Detect which cell encompasses the target text, then output its (X, Y) center coordinate. 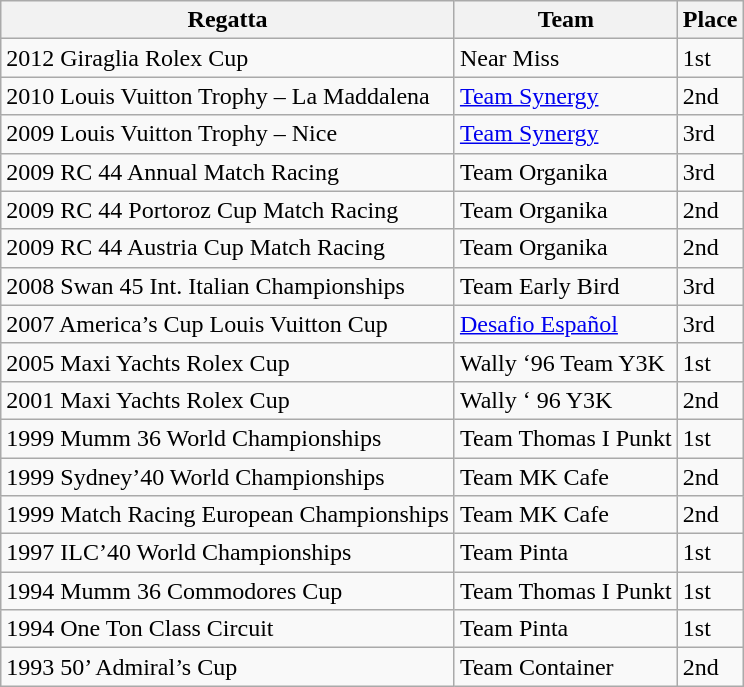
1999 Sydney’40 World Championships (228, 477)
Desafio Español (566, 324)
2010 Louis Vuitton Trophy – La Maddalena (228, 96)
1997 ILC’40 World Championships (228, 553)
2009 RC 44 Austria Cup Match Racing (228, 248)
1994 Mumm 36 Commodores Cup (228, 591)
Team Container (566, 667)
Regatta (228, 20)
2009 RC 44 Annual Match Racing (228, 172)
1993 50’ Admiral’s Cup (228, 667)
Place (710, 20)
1994 One Ton Class Circuit (228, 629)
1999 Match Racing European Championships (228, 515)
2012 Giraglia Rolex Cup (228, 58)
Wally ‘ 96 Y3K (566, 400)
2007 America’s Cup Louis Vuitton Cup (228, 324)
Team (566, 20)
Near Miss (566, 58)
2001 Maxi Yachts Rolex Cup (228, 400)
2008 Swan 45 Int. Italian Championships (228, 286)
1999 Mumm 36 World Championships (228, 438)
2009 Louis Vuitton Trophy – Nice (228, 134)
Wally ‘96 Team Y3K (566, 362)
2005 Maxi Yachts Rolex Cup (228, 362)
Team Early Bird (566, 286)
2009 RC 44 Portoroz Cup Match Racing (228, 210)
